Extract the [x, y] coordinate from the center of the cell holding the provided text.  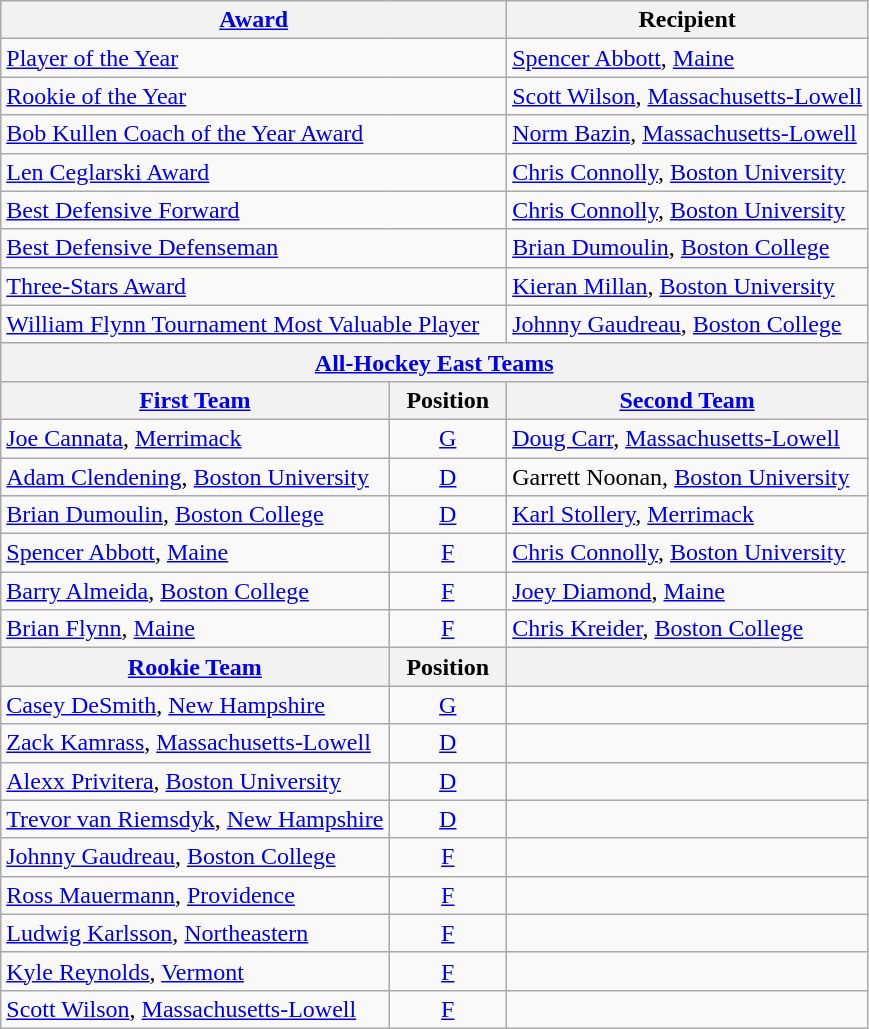
Norm Bazin, Massachusetts-Lowell [688, 134]
Chris Kreider, Boston College [688, 629]
Barry Almeida, Boston College [195, 591]
Brian Flynn, Maine [195, 629]
Kieran Millan, Boston University [688, 286]
Garrett Noonan, Boston University [688, 477]
Trevor van Riemsdyk, New Hampshire [195, 819]
Ludwig Karlsson, Northeastern [195, 933]
Len Ceglarski Award [254, 172]
Three-Stars Award [254, 286]
Rookie Team [195, 667]
Joey Diamond, Maine [688, 591]
Player of the Year [254, 58]
Alexx Privitera, Boston University [195, 781]
Zack Kamrass, Massachusetts-Lowell [195, 743]
Second Team [688, 400]
Rookie of the Year [254, 96]
Karl Stollery, Merrimack [688, 515]
First Team [195, 400]
Doug Carr, Massachusetts-Lowell [688, 438]
Bob Kullen Coach of the Year Award [254, 134]
Recipient [688, 20]
Best Defensive Defenseman [254, 248]
Joe Cannata, Merrimack [195, 438]
All-Hockey East Teams [434, 362]
Casey DeSmith, New Hampshire [195, 705]
Ross Mauermann, Providence [195, 895]
Adam Clendening, Boston University [195, 477]
Award [254, 20]
William Flynn Tournament Most Valuable Player [254, 324]
Kyle Reynolds, Vermont [195, 971]
Best Defensive Forward [254, 210]
